Locate the cell with the specified text and output its [x, y] center coordinate. 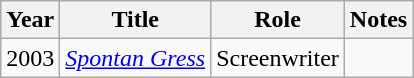
Role [278, 20]
Year [30, 20]
2003 [30, 58]
Notes [378, 20]
Screenwriter [278, 58]
Title [136, 20]
Spontan Gress [136, 58]
